Determine the (x, y) coordinate at the center of the cell enclosing the given text.  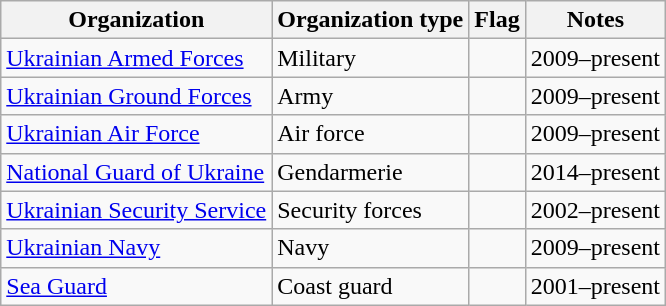
Flag (497, 20)
Security forces (370, 210)
Ukrainian Navy (136, 248)
Ukrainian Security Service (136, 210)
Ukrainian Air Force (136, 134)
2014–present (595, 172)
Gendarmerie (370, 172)
Organization type (370, 20)
National Guard of Ukraine (136, 172)
Coast guard (370, 286)
Air force (370, 134)
Organization (136, 20)
Notes (595, 20)
Ukrainian Ground Forces (136, 96)
2001–present (595, 286)
Ukrainian Armed Forces (136, 58)
Army (370, 96)
2002–present (595, 210)
Military (370, 58)
Sea Guard (136, 286)
Navy (370, 248)
